Pinpoint the cell where the given text exists, returning its (x, y) midpoint coordinate. 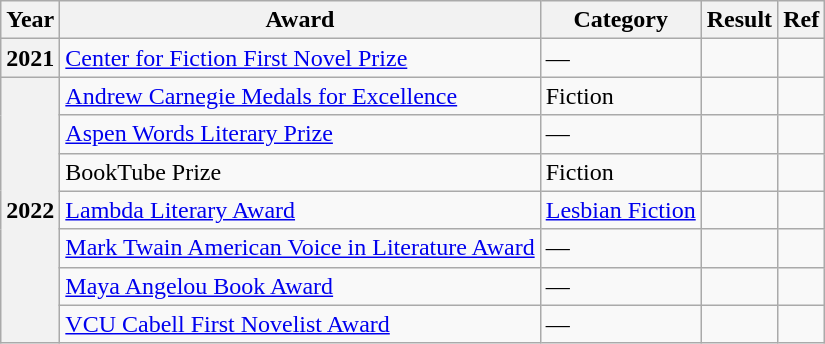
Category (620, 20)
Maya Angelou Book Award (300, 286)
2021 (30, 58)
2022 (30, 210)
Award (300, 20)
Lesbian Fiction (620, 210)
Result (739, 20)
VCU Cabell First Novelist Award (300, 324)
Andrew Carnegie Medals for Excellence (300, 96)
Year (30, 20)
Mark Twain American Voice in Literature Award (300, 248)
Lambda Literary Award (300, 210)
Center for Fiction First Novel Prize (300, 58)
Ref (802, 20)
BookTube Prize (300, 172)
Aspen Words Literary Prize (300, 134)
